Detect which cell encompasses the target text, then output its (x, y) center coordinate. 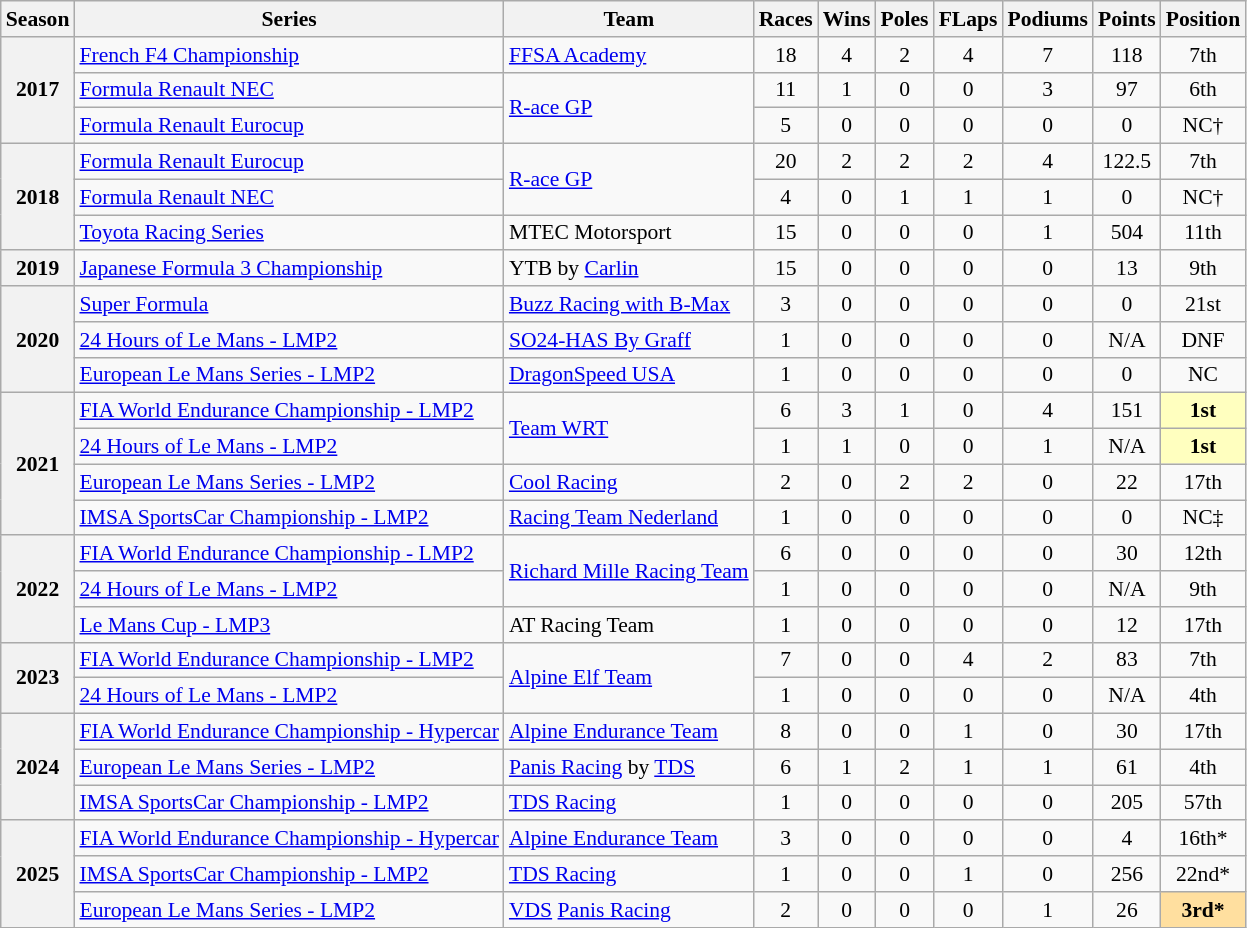
Racing Team Nederland (629, 518)
DragonSpeed USA (629, 375)
VDS Panis Racing (629, 910)
Races (786, 19)
13 (1127, 269)
FFSA Academy (629, 55)
DNF (1203, 340)
Wins (847, 19)
FLaps (968, 19)
SO24-HAS By Graff (629, 340)
Team (629, 19)
2021 (38, 464)
Points (1127, 19)
AT Racing Team (629, 625)
8 (786, 732)
French F4 Championship (288, 55)
6th (1203, 90)
NC‡ (1203, 518)
NC (1203, 375)
21st (1203, 304)
118 (1127, 55)
18 (786, 55)
2024 (38, 768)
11 (786, 90)
2022 (38, 590)
22 (1127, 482)
Super Formula (288, 304)
2020 (38, 340)
122.5 (1127, 162)
2025 (38, 874)
Season (38, 19)
MTEC Motorsport (629, 233)
504 (1127, 233)
83 (1127, 660)
2023 (38, 678)
Buzz Racing with B-Max (629, 304)
YTB by Carlin (629, 269)
2017 (38, 90)
Cool Racing (629, 482)
Panis Racing by TDS (629, 767)
Richard Mille Racing Team (629, 572)
Japanese Formula 3 Championship (288, 269)
12th (1203, 554)
16th* (1203, 839)
2018 (38, 198)
5 (786, 126)
Team WRT (629, 428)
2019 (38, 269)
151 (1127, 411)
256 (1127, 874)
97 (1127, 90)
205 (1127, 803)
61 (1127, 767)
11th (1203, 233)
Toyota Racing Series (288, 233)
Podiums (1048, 19)
Series (288, 19)
20 (786, 162)
Poles (904, 19)
26 (1127, 910)
3rd* (1203, 910)
Le Mans Cup - LMP3 (288, 625)
22nd* (1203, 874)
Position (1203, 19)
12 (1127, 625)
57th (1203, 803)
Alpine Elf Team (629, 678)
